Return the (x, y) coordinate for the center point of the cell that contains the specified text.  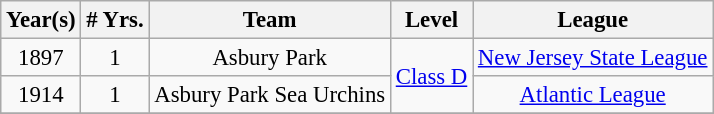
League (593, 20)
Asbury Park (270, 58)
1897 (41, 58)
Class D (431, 76)
# Yrs. (115, 20)
New Jersey State League (593, 58)
Level (431, 20)
Atlantic League (593, 95)
1914 (41, 95)
Team (270, 20)
Asbury Park Sea Urchins (270, 95)
Year(s) (41, 20)
